Extract the [X, Y] coordinate from the center of the cell holding the provided text.  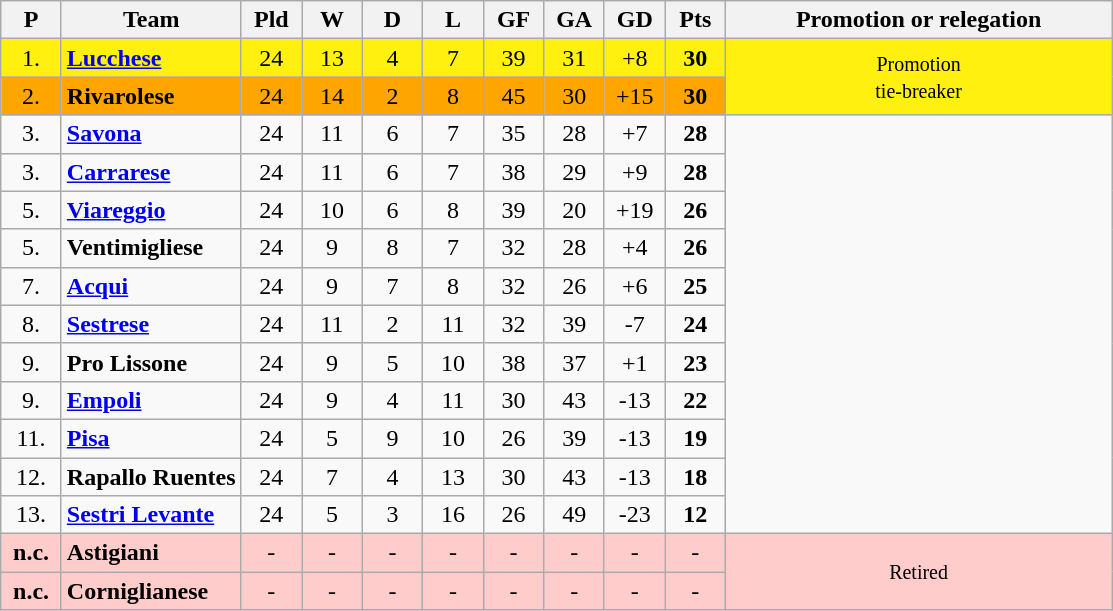
Sestri Levante [151, 515]
Promotiontie-breaker [919, 77]
+19 [634, 210]
12. [32, 477]
Carrarese [151, 172]
13. [32, 515]
+8 [634, 58]
GF [514, 20]
+1 [634, 362]
GA [574, 20]
Rivarolese [151, 96]
18 [696, 477]
+9 [634, 172]
20 [574, 210]
Savona [151, 134]
Pld [272, 20]
3 [392, 515]
Promotion or relegation [919, 20]
31 [574, 58]
35 [514, 134]
L [454, 20]
Lucchese [151, 58]
D [392, 20]
Retired [919, 572]
Team [151, 20]
Viareggio [151, 210]
49 [574, 515]
Ventimigliese [151, 248]
25 [696, 286]
Rapallo Ruentes [151, 477]
22 [696, 400]
19 [696, 438]
Sestrese [151, 324]
Corniglianese [151, 591]
7. [32, 286]
12 [696, 515]
GD [634, 20]
2. [32, 96]
Pro Lissone [151, 362]
Acqui [151, 286]
+7 [634, 134]
-7 [634, 324]
29 [574, 172]
23 [696, 362]
+15 [634, 96]
16 [454, 515]
+6 [634, 286]
W [332, 20]
Pisa [151, 438]
-23 [634, 515]
11. [32, 438]
8. [32, 324]
37 [574, 362]
Astigiani [151, 553]
Pts [696, 20]
1. [32, 58]
P [32, 20]
14 [332, 96]
Empoli [151, 400]
45 [514, 96]
+4 [634, 248]
